Search for the cell housing the specified text and yield its (X, Y) center coordinate. 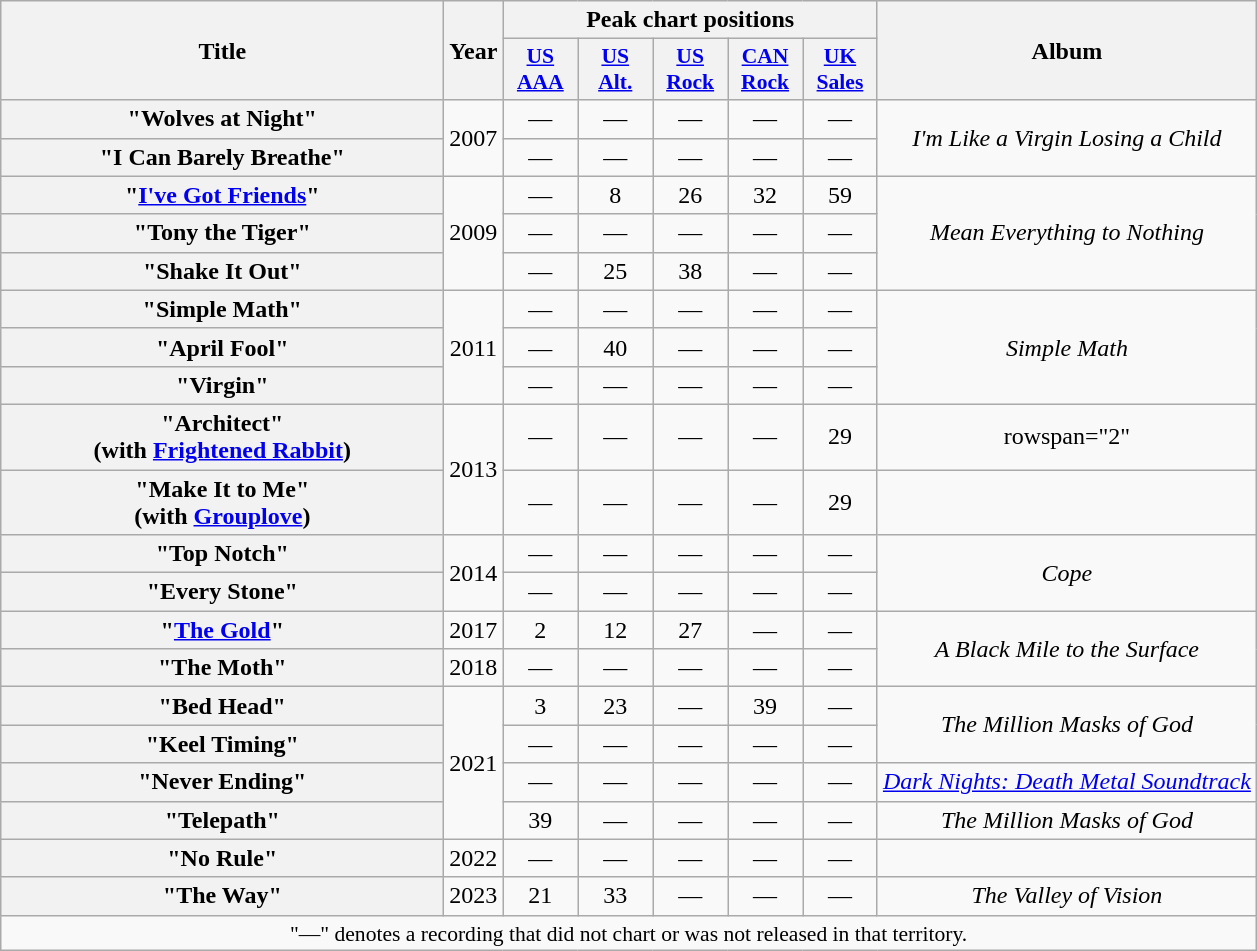
UKSales (840, 70)
12 (616, 630)
Simple Math (1066, 347)
33 (616, 896)
"Every Stone" (222, 592)
"Tony the Tiger" (222, 233)
26 (690, 195)
8 (616, 195)
27 (690, 630)
"No Rule" (222, 858)
2013 (474, 469)
"Bed Head" (222, 706)
I'm Like a Virgin Losing a Child (1066, 138)
Peak chart positions (690, 20)
3 (540, 706)
21 (540, 896)
2011 (474, 347)
2009 (474, 233)
CANRock (766, 70)
Year (474, 50)
"I've Got Friends" (222, 195)
"The Moth" (222, 668)
"Telepath" (222, 820)
Mean Everything to Nothing (1066, 233)
"Wolves at Night" (222, 119)
"Make It to Me"(with Grouplove) (222, 502)
2023 (474, 896)
"April Fool" (222, 347)
USAAA (540, 70)
USRock (690, 70)
2018 (474, 668)
"I Can Barely Breathe" (222, 157)
25 (616, 271)
38 (690, 271)
Dark Nights: Death Metal Soundtrack (1066, 782)
32 (766, 195)
"Architect"(with Frightened Rabbit) (222, 436)
"Virgin" (222, 385)
"The Way" (222, 896)
2021 (474, 763)
"Keel Timing" (222, 744)
Album (1066, 50)
2 (540, 630)
rowspan="2" (1066, 436)
2017 (474, 630)
"Simple Math" (222, 309)
"Shake It Out" (222, 271)
59 (840, 195)
"—" denotes a recording that did not chart or was not released in that territory. (629, 933)
"Never Ending" (222, 782)
2007 (474, 138)
USAlt. (616, 70)
A Black Mile to the Surface (1066, 649)
Cope (1066, 573)
2022 (474, 858)
Title (222, 50)
The Valley of Vision (1066, 896)
"The Gold" (222, 630)
2014 (474, 573)
23 (616, 706)
"Top Notch" (222, 554)
40 (616, 347)
